Scan for the cell matching the given text and deliver its [X, Y] coordinate at center. 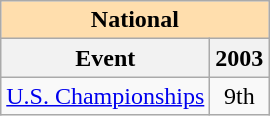
2003 [240, 58]
Event [106, 58]
U.S. Championships [106, 96]
National [135, 20]
9th [240, 96]
